Search for the cell housing the specified text and yield its [X, Y] center coordinate. 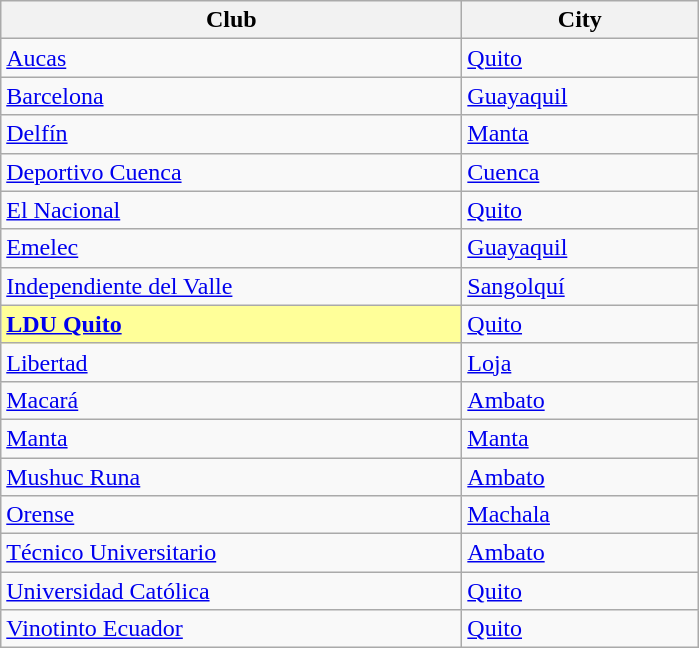
Barcelona [232, 96]
Macará [232, 400]
LDU Quito [232, 324]
Delfín [232, 134]
Loja [580, 362]
Mushuc Runa [232, 477]
Libertad [232, 362]
Aucas [232, 58]
Club [232, 20]
Emelec [232, 248]
Cuenca [580, 172]
City [580, 20]
Orense [232, 515]
Sangolquí [580, 286]
Universidad Católica [232, 591]
El Nacional [232, 210]
Técnico Universitario [232, 553]
Machala [580, 515]
Independiente del Valle [232, 286]
Vinotinto Ecuador [232, 629]
Deportivo Cuenca [232, 172]
